Detect which cell encompasses the target text, then output its (x, y) center coordinate. 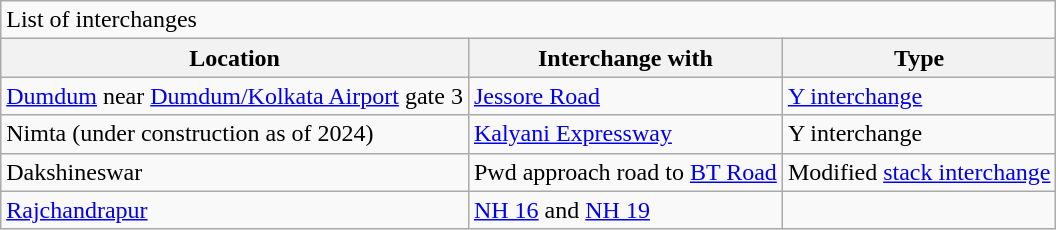
Pwd approach road to BT Road (625, 172)
Interchange with (625, 58)
Location (235, 58)
Kalyani Expressway (625, 134)
NH 16 and NH 19 (625, 210)
Dumdum near Dumdum/Kolkata Airport gate 3 (235, 96)
Jessore Road (625, 96)
Modified stack interchange (919, 172)
Nimta (under construction as of 2024) (235, 134)
Rajchandrapur (235, 210)
Type (919, 58)
List of interchanges (528, 20)
Dakshineswar (235, 172)
